Locate the cell with the specified text and output its (X, Y) center coordinate. 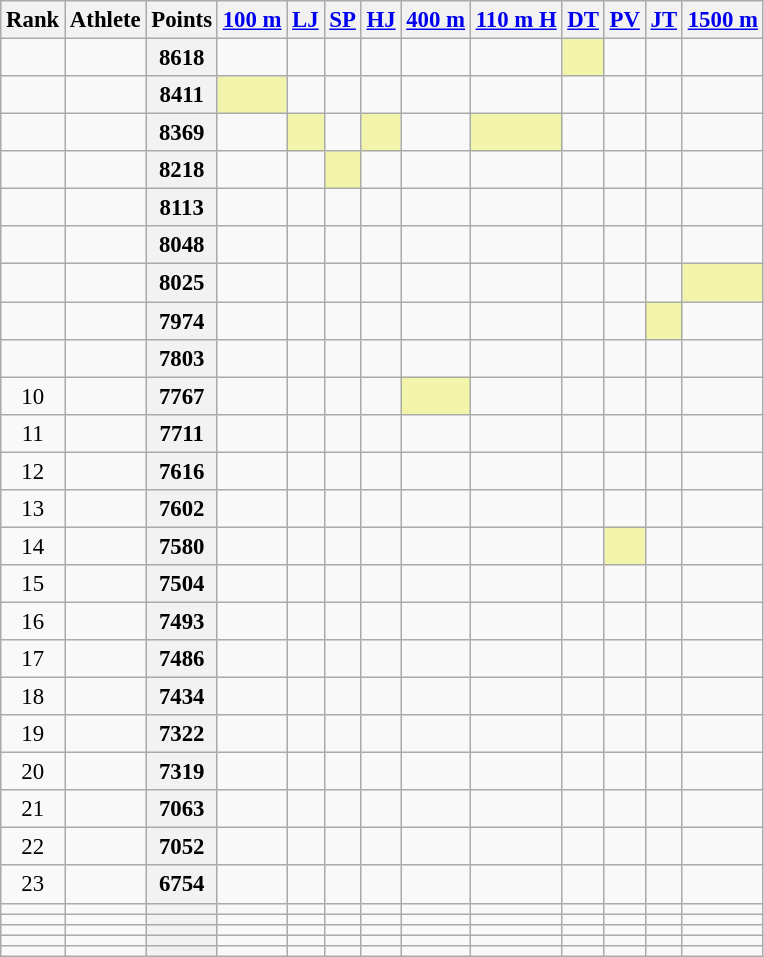
8113 (182, 208)
6754 (182, 885)
JT (664, 20)
14 (33, 546)
HJ (381, 20)
8025 (182, 283)
22 (33, 847)
100 m (252, 20)
15 (33, 584)
19 (33, 734)
SP (342, 20)
8618 (182, 58)
16 (33, 621)
PV (624, 20)
17 (33, 659)
7434 (182, 697)
7803 (182, 358)
8218 (182, 170)
7616 (182, 471)
8411 (182, 95)
Rank (33, 20)
7063 (182, 809)
21 (33, 809)
7974 (182, 321)
7319 (182, 772)
8048 (182, 245)
18 (33, 697)
LJ (306, 20)
7322 (182, 734)
8369 (182, 133)
400 m (436, 20)
7493 (182, 621)
7580 (182, 546)
20 (33, 772)
10 (33, 396)
11 (33, 433)
12 (33, 471)
1500 m (722, 20)
23 (33, 885)
7602 (182, 509)
110 m H (516, 20)
7711 (182, 433)
Athlete (106, 20)
DT (583, 20)
13 (33, 509)
7767 (182, 396)
7486 (182, 659)
7504 (182, 584)
Points (182, 20)
7052 (182, 847)
